Pinpoint the cell where the given text exists, returning its [X, Y] midpoint coordinate. 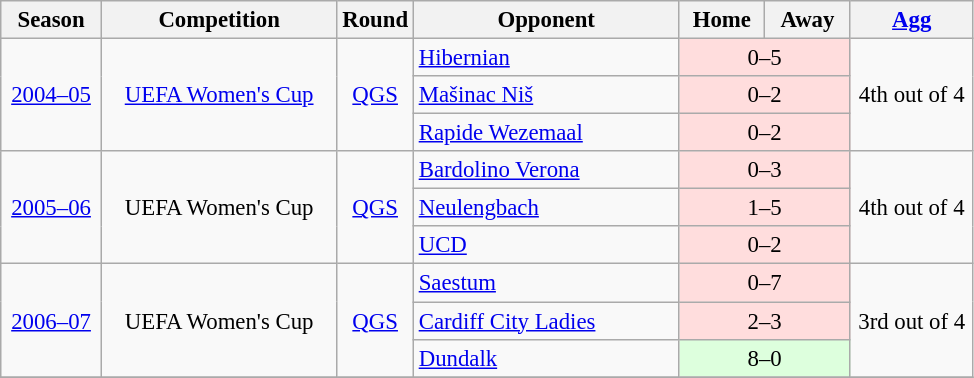
Competition [219, 20]
Dundalk [546, 358]
0–5 [764, 58]
Neulengbach [546, 208]
Mašinac Niš [546, 95]
2–3 [764, 321]
Agg [912, 20]
1–5 [764, 208]
3rd out of 4 [912, 320]
2006–07 [52, 320]
2004–05 [52, 96]
2005–06 [52, 208]
Bardolino Verona [546, 170]
8–0 [764, 358]
Home [722, 20]
Opponent [546, 20]
Rapide Wezemaal [546, 133]
Saestum [546, 283]
0–7 [764, 283]
UCD [546, 245]
Away [808, 20]
Cardiff City Ladies [546, 321]
0–3 [764, 170]
Round [375, 20]
Season [52, 20]
Hibernian [546, 58]
